Locate the cell with the specified text and output its [X, Y] center coordinate. 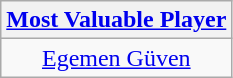
Egemen Güven [116, 58]
Most Valuable Player [116, 20]
